Return the (X, Y) coordinate for the center point of the cell that contains the specified text.  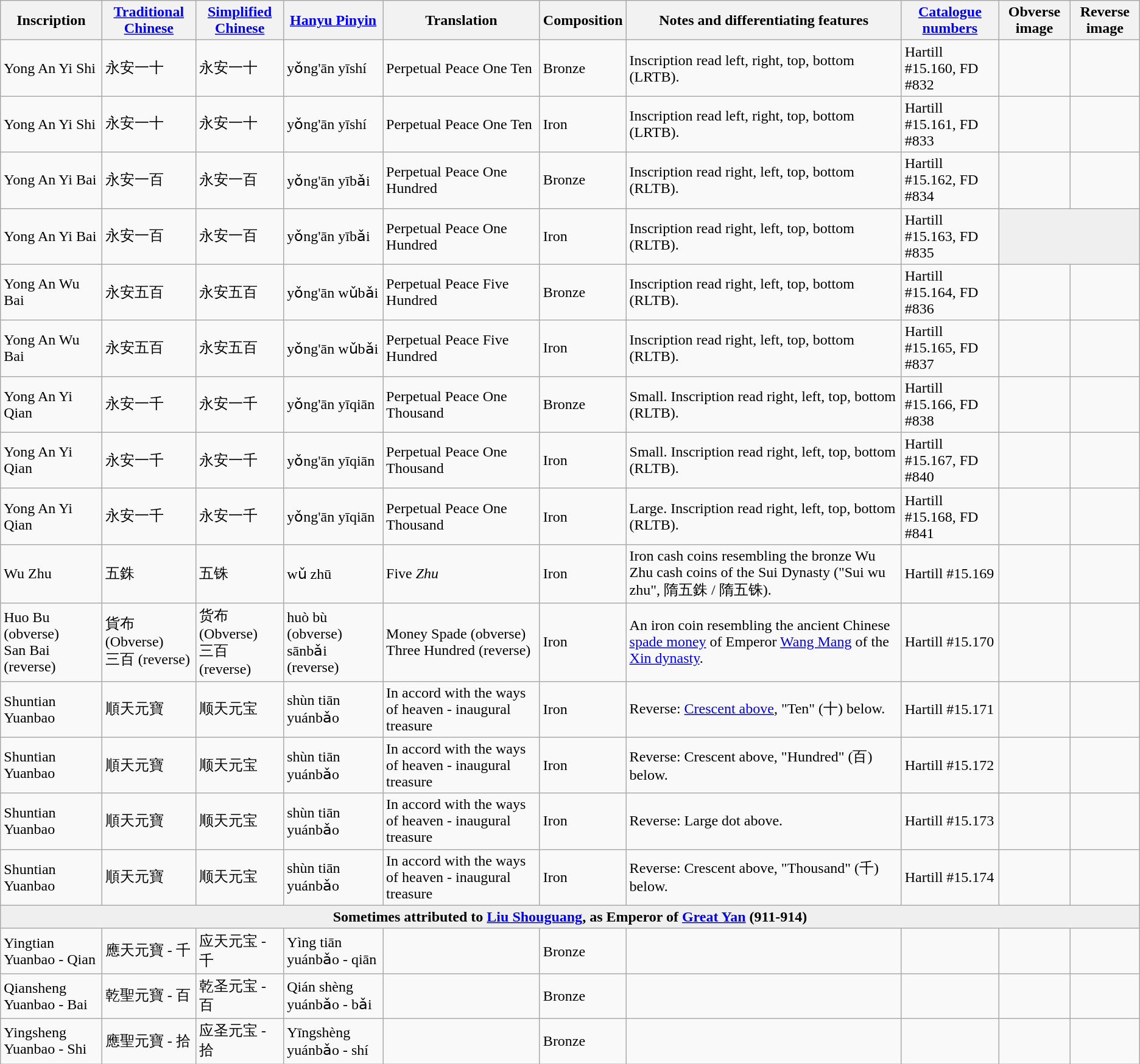
Huo Bu (obverse)San Bai (reverse) (51, 642)
应圣元宝 - 拾 (240, 1041)
Hartill #15.169 (950, 573)
Notes and differentiating features (764, 21)
Hartill #15.163, FD #835 (950, 236)
Iron cash coins resembling the bronze Wu Zhu cash coins of the Sui Dynasty ("Sui wu zhu", 隋五銖 / 隋五铢). (764, 573)
Reverse: Crescent above, "Hundred" (百) below. (764, 765)
五銖 (149, 573)
Reverse: Large dot above. (764, 821)
Inscription (51, 21)
Hartill #15.167, FD #840 (950, 460)
應天元寶 - 千 (149, 951)
五铢 (240, 573)
Yingsheng Yuanbao - Shi (51, 1041)
Yīngshèng yuánbǎo - shí (334, 1041)
Hartill #15.160, FD #832 (950, 68)
wǔ zhū (334, 573)
Hartill #15.172 (950, 765)
huò bù (obverse)sānbǎi (reverse) (334, 642)
货布 (Obverse)三百 (reverse) (240, 642)
Large. Inscription read right, left, top, bottom (RLTB). (764, 516)
應聖元寶 - 拾 (149, 1041)
应天元宝 - 千 (240, 951)
An iron coin resembling the ancient Chinese spade money of Emperor Wang Mang of the Xin dynasty. (764, 642)
Qián shèng yuánbǎo - bǎi (334, 996)
Reverse image (1105, 21)
Hartill #15.161, FD #833 (950, 124)
Hartill #15.168, FD #841 (950, 516)
乾圣元宝 - 百 (240, 996)
Hartill #15.174 (950, 877)
Hartill #15.164, FD #836 (950, 292)
Hartill #15.165, FD #837 (950, 348)
Yingtian Yuanbao - Qian (51, 951)
Obverse image (1035, 21)
Yìng tiān yuánbǎo - qiān (334, 951)
Hartill #15.166, FD #838 (950, 404)
Reverse: Crescent above, "Thousand" (千) below. (764, 877)
Hartill #15.173 (950, 821)
Hartill #15.171 (950, 709)
Wu Zhu (51, 573)
乾聖元寶 - 百 (149, 996)
Hartill #15.162, FD #834 (950, 180)
Hartill #15.170 (950, 642)
Translation (462, 21)
Hanyu Pinyin (334, 21)
Composition (583, 21)
Simplified Chinese (240, 21)
Catalogue numbers (950, 21)
Five Zhu (462, 573)
Reverse: Crescent above, "Ten" (十) below. (764, 709)
Traditional Chinese (149, 21)
貨布 (Obverse)三百 (reverse) (149, 642)
Qiansheng Yuanbao - Bai (51, 996)
Sometimes attributed to Liu Shouguang, as Emperor of Great Yan (911-914) (570, 917)
Money Spade (obverse)Three Hundred (reverse) (462, 642)
